From the cell containing the given text, extract its center point as (X, Y) coordinate. 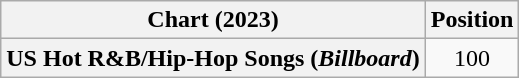
Position (472, 20)
US Hot R&B/Hip-Hop Songs (Billboard) (213, 58)
Chart (2023) (213, 20)
100 (472, 58)
